Identify which cell holds the provided text, then report its [X, Y] central coordinate. 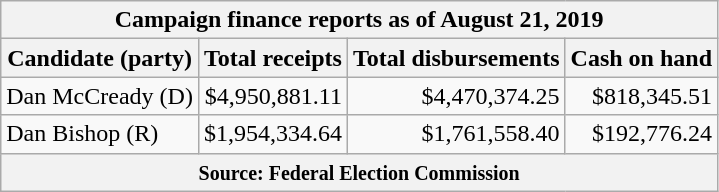
Total disbursements [456, 58]
Campaign finance reports as of August 21, 2019 [360, 20]
Dan McCready (D) [100, 96]
$4,950,881.11 [272, 96]
$1,954,334.64 [272, 134]
$192,776.24 [641, 134]
$818,345.51 [641, 96]
Candidate (party) [100, 58]
$1,761,558.40 [456, 134]
Dan Bishop (R) [100, 134]
Source: Federal Election Commission [360, 172]
$4,470,374.25 [456, 96]
Total receipts [272, 58]
Cash on hand [641, 58]
